Provide the (x, y) coordinate of the cell's center where the given text is located.  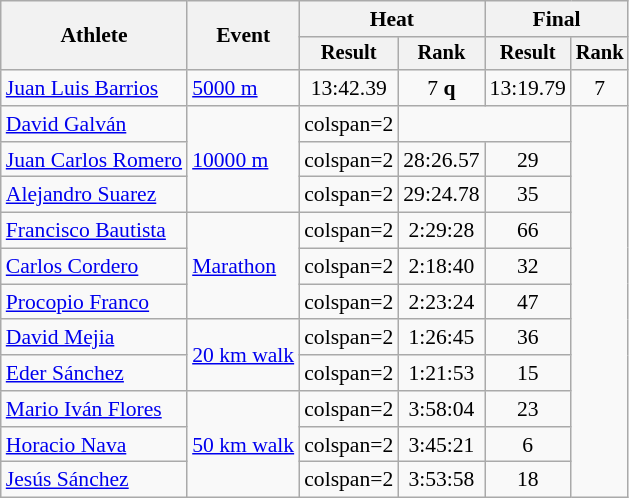
Procopio Franco (94, 302)
1:26:45 (441, 338)
Alejandro Suarez (94, 195)
Mario Iván Flores (94, 409)
7 q (441, 88)
3:53:58 (441, 480)
David Galván (94, 124)
2:23:24 (441, 302)
29:24.78 (441, 195)
Athlete (94, 36)
5000 m (243, 88)
Marathon (243, 266)
Juan Luis Barrios (94, 88)
20 km walk (243, 356)
Francisco Bautista (94, 231)
18 (528, 480)
Eder Sánchez (94, 373)
Event (243, 36)
7 (600, 88)
29 (528, 160)
Jesús Sánchez (94, 480)
15 (528, 373)
Final (557, 19)
3:45:21 (441, 445)
23 (528, 409)
3:58:04 (441, 409)
1:21:53 (441, 373)
66 (528, 231)
13:42.39 (348, 88)
35 (528, 195)
6 (528, 445)
2:29:28 (441, 231)
47 (528, 302)
Carlos Cordero (94, 267)
2:18:40 (441, 267)
Juan Carlos Romero (94, 160)
32 (528, 267)
36 (528, 338)
50 km walk (243, 444)
Heat (392, 19)
10000 m (243, 160)
David Mejia (94, 338)
13:19.79 (528, 88)
Horacio Nava (94, 445)
28:26.57 (441, 160)
